Locate the cell with the specified text and output its (x, y) center coordinate. 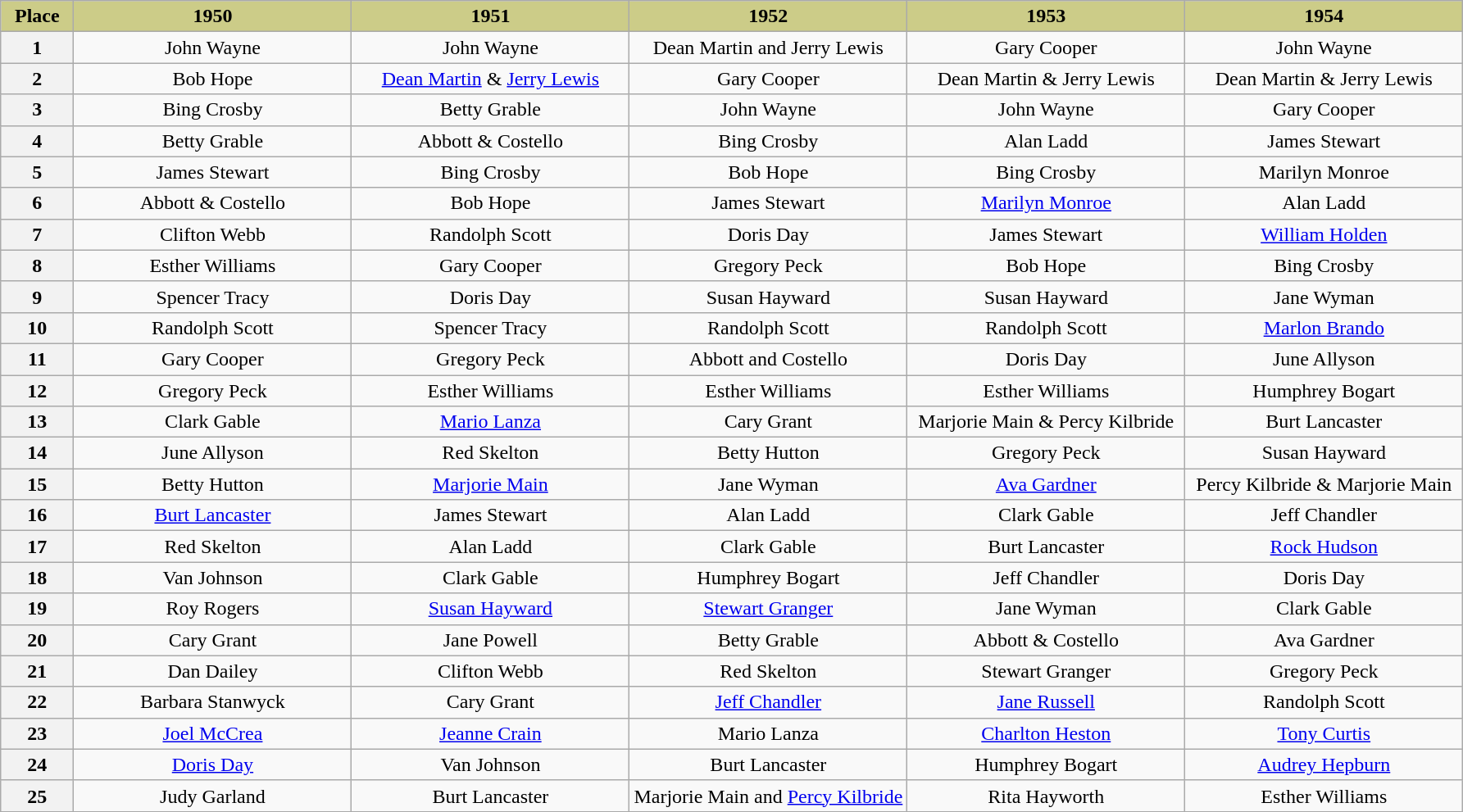
Place (38, 16)
12 (38, 391)
25 (38, 796)
William Holden (1324, 234)
24 (38, 764)
1 (38, 48)
Marjorie Main & Percy Kilbride (1046, 422)
15 (38, 484)
Percy Kilbride & Marjorie Main (1324, 484)
3 (38, 110)
Charlton Heston (1046, 733)
Judy Garland (213, 796)
11 (38, 359)
Roy Rogers (213, 609)
Dan Dailey (213, 671)
7 (38, 234)
Rita Hayworth (1046, 796)
Jane Powell (490, 640)
6 (38, 203)
9 (38, 297)
22 (38, 702)
1953 (1046, 16)
Marjorie Main and Percy Kilbride (769, 796)
20 (38, 640)
Abbott and Costello (769, 359)
17 (38, 547)
19 (38, 609)
8 (38, 265)
Marjorie Main (490, 484)
Barbara Stanwyck (213, 702)
18 (38, 578)
Joel McCrea (213, 733)
Rock Hudson (1324, 547)
Audrey Hepburn (1324, 764)
2 (38, 79)
16 (38, 515)
Jeanne Crain (490, 733)
Dean Martin and Jerry Lewis (769, 48)
14 (38, 453)
Jane Russell (1046, 702)
1954 (1324, 16)
13 (38, 422)
5 (38, 172)
1950 (213, 16)
21 (38, 671)
4 (38, 141)
Tony Curtis (1324, 733)
10 (38, 328)
1951 (490, 16)
23 (38, 733)
1952 (769, 16)
Marlon Brando (1324, 328)
